Detect which cell encompasses the target text, then output its [x, y] center coordinate. 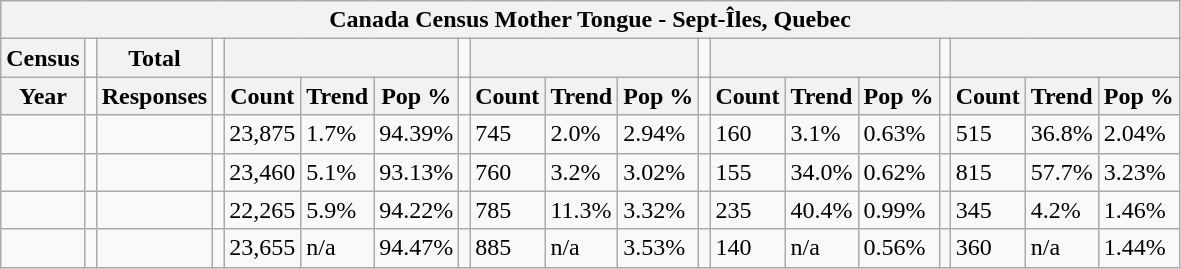
3.53% [658, 248]
1.46% [1138, 210]
3.2% [582, 172]
1.44% [1138, 248]
94.22% [416, 210]
3.1% [822, 134]
5.9% [338, 210]
745 [508, 134]
34.0% [822, 172]
94.47% [416, 248]
23,875 [262, 134]
3.02% [658, 172]
22,265 [262, 210]
885 [508, 248]
0.62% [898, 172]
Year [43, 96]
360 [988, 248]
93.13% [416, 172]
2.04% [1138, 134]
Total [154, 58]
23,655 [262, 248]
Responses [154, 96]
3.32% [658, 210]
5.1% [338, 172]
57.7% [1062, 172]
2.0% [582, 134]
1.7% [338, 134]
0.63% [898, 134]
345 [988, 210]
760 [508, 172]
36.8% [1062, 134]
11.3% [582, 210]
235 [748, 210]
3.23% [1138, 172]
140 [748, 248]
Census [43, 58]
94.39% [416, 134]
815 [988, 172]
4.2% [1062, 210]
785 [508, 210]
155 [748, 172]
515 [988, 134]
Canada Census Mother Tongue - Sept-Îles, Quebec [590, 20]
2.94% [658, 134]
160 [748, 134]
23,460 [262, 172]
0.56% [898, 248]
0.99% [898, 210]
40.4% [822, 210]
